Search for the cell housing the specified text and yield its (x, y) center coordinate. 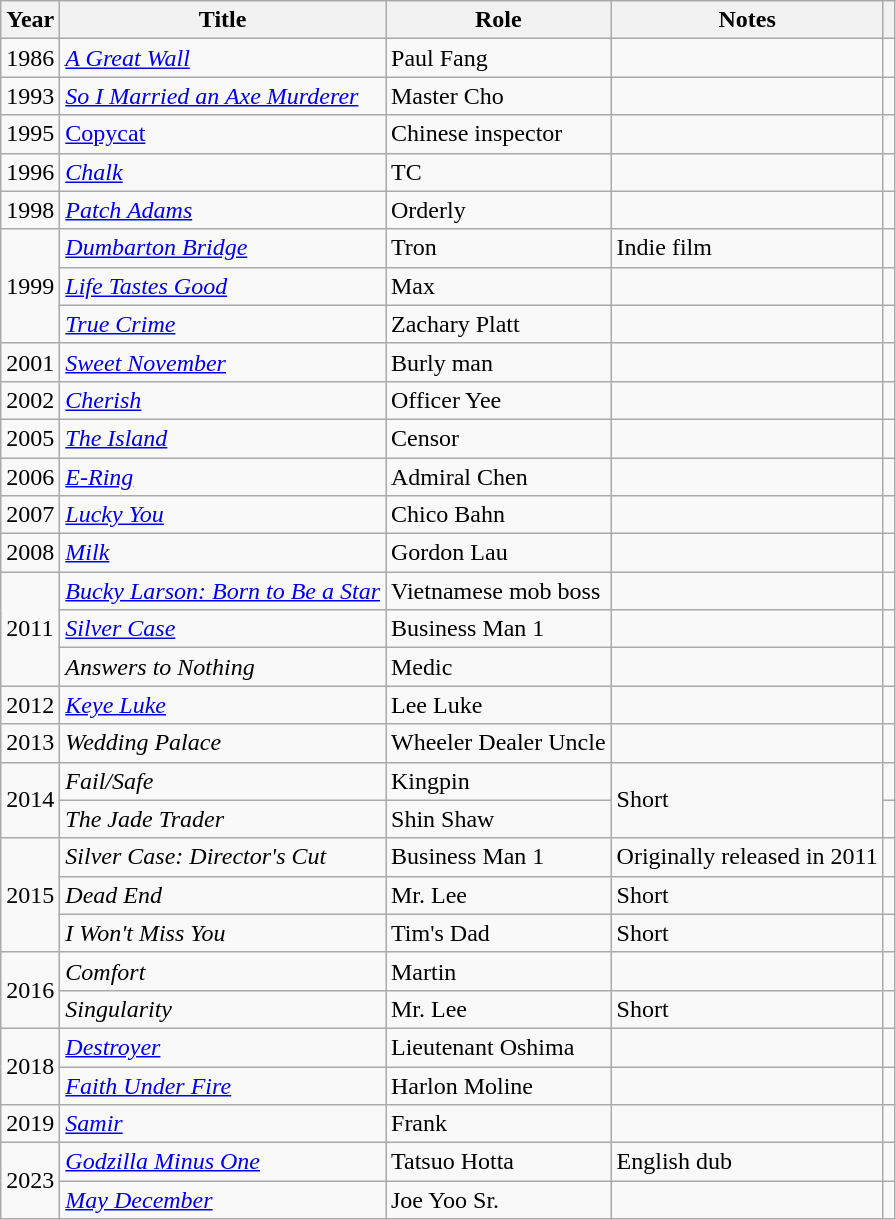
Harlon Moline (499, 1085)
Silver Case (223, 629)
E-Ring (223, 477)
Silver Case: Director's Cut (223, 857)
Martin (499, 971)
Tron (499, 248)
2006 (30, 477)
Year (30, 20)
Tim's Dad (499, 933)
Sweet November (223, 362)
I Won't Miss You (223, 933)
2016 (30, 990)
2005 (30, 438)
Shin Shaw (499, 819)
Paul Fang (499, 58)
Max (499, 286)
Chalk (223, 172)
1998 (30, 210)
2013 (30, 743)
2011 (30, 629)
2023 (30, 1181)
Admiral Chen (499, 477)
So I Married an Axe Murderer (223, 96)
May December (223, 1200)
2002 (30, 400)
Cherish (223, 400)
Samir (223, 1124)
Orderly (499, 210)
Zachary Platt (499, 324)
Wedding Palace (223, 743)
Kingpin (499, 781)
Chico Bahn (499, 515)
True Crime (223, 324)
Joe Yoo Sr. (499, 1200)
Censor (499, 438)
1993 (30, 96)
Lee Luke (499, 705)
2018 (30, 1066)
Lucky You (223, 515)
Vietnamese mob boss (499, 591)
2007 (30, 515)
The Jade Trader (223, 819)
Dumbarton Bridge (223, 248)
Comfort (223, 971)
Burly man (499, 362)
Wheeler Dealer Uncle (499, 743)
Gordon Lau (499, 553)
2019 (30, 1124)
Fail/Safe (223, 781)
Dead End (223, 895)
Lieutenant Oshima (499, 1047)
A Great Wall (223, 58)
Tatsuo Hotta (499, 1162)
Notes (747, 20)
Officer Yee (499, 400)
Answers to Nothing (223, 667)
1999 (30, 286)
Title (223, 20)
Bucky Larson: Born to Be a Star (223, 591)
Life Tastes Good (223, 286)
Originally released in 2011 (747, 857)
Role (499, 20)
Destroyer (223, 1047)
2015 (30, 895)
1995 (30, 134)
Patch Adams (223, 210)
2008 (30, 553)
Medic (499, 667)
2014 (30, 800)
1986 (30, 58)
English dub (747, 1162)
Master Cho (499, 96)
Milk (223, 553)
2012 (30, 705)
Chinese inspector (499, 134)
Frank (499, 1124)
TC (499, 172)
Faith Under Fire (223, 1085)
2001 (30, 362)
The Island (223, 438)
Keye Luke (223, 705)
Copycat (223, 134)
Godzilla Minus One (223, 1162)
1996 (30, 172)
Indie film (747, 248)
Singularity (223, 1009)
